Capture the cell that displays the provided text and extract its (x, y) central coordinate. 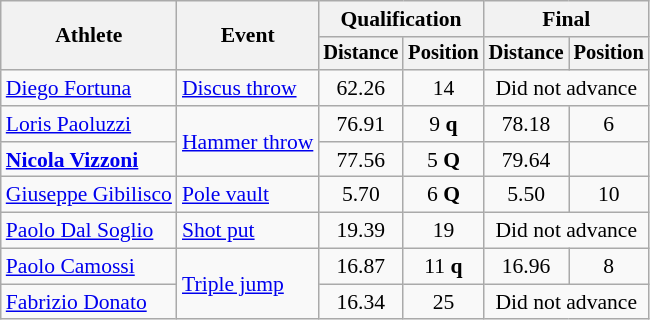
10 (609, 195)
19 (443, 231)
Fabrizio Donato (89, 302)
Hammer throw (248, 142)
79.64 (526, 160)
Loris Paoluzzi (89, 124)
6 Q (443, 195)
8 (609, 267)
Shot put (248, 231)
6 (609, 124)
Triple jump (248, 284)
Athlete (89, 36)
16.96 (526, 267)
5.70 (360, 195)
19.39 (360, 231)
11 q (443, 267)
Event (248, 36)
76.91 (360, 124)
Paolo Camossi (89, 267)
Paolo Dal Soglio (89, 231)
Giuseppe Gibilisco (89, 195)
62.26 (360, 88)
77.56 (360, 160)
5 Q (443, 160)
Pole vault (248, 195)
Diego Fortuna (89, 88)
Qualification (400, 19)
9 q (443, 124)
78.18 (526, 124)
Final (566, 19)
16.34 (360, 302)
Discus throw (248, 88)
25 (443, 302)
14 (443, 88)
5.50 (526, 195)
16.87 (360, 267)
Nicola Vizzoni (89, 160)
